Scan for the cell matching the given text and deliver its [X, Y] coordinate at center. 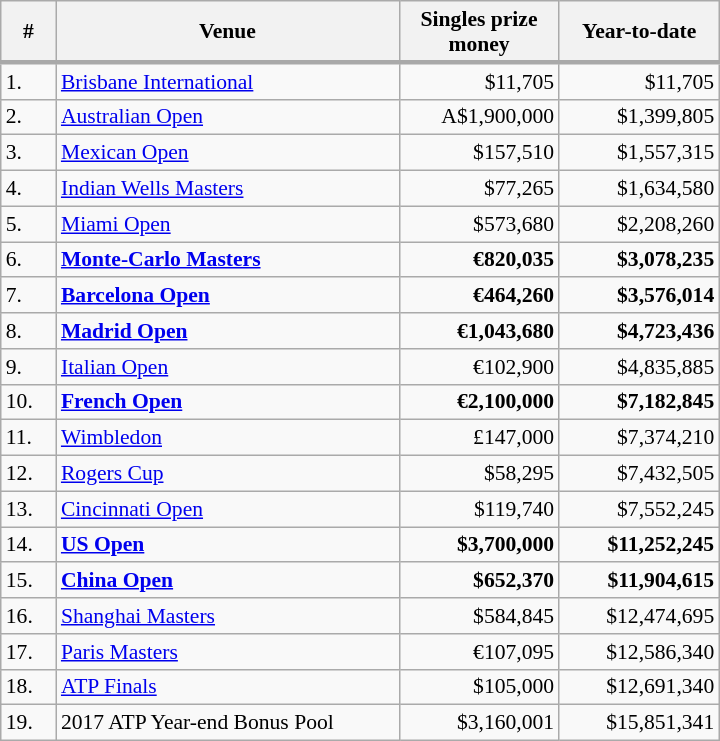
$58,295 [479, 474]
2017 ATP Year-end Bonus Pool [228, 723]
18. [28, 687]
€464,260 [479, 296]
11. [28, 438]
3. [28, 153]
€1,043,680 [479, 331]
Indian Wells Masters [228, 189]
5. [28, 224]
4. [28, 189]
$652,370 [479, 581]
$77,265 [479, 189]
A$1,900,000 [479, 117]
$4,835,885 [639, 367]
Brisbane International [228, 80]
€820,035 [479, 260]
Australian Open [228, 117]
13. [28, 509]
19. [28, 723]
1. [28, 80]
$119,740 [479, 509]
$3,576,014 [639, 296]
Year-to-date [639, 32]
$1,557,315 [639, 153]
$1,634,580 [639, 189]
Shanghai Masters [228, 616]
9. [28, 367]
$3,160,001 [479, 723]
$15,851,341 [639, 723]
$1,399,805 [639, 117]
£147,000 [479, 438]
Italian Open [228, 367]
Cincinnati Open [228, 509]
$7,182,845 [639, 402]
$4,723,436 [639, 331]
Paris Masters [228, 652]
$7,552,245 [639, 509]
Madrid Open [228, 331]
$157,510 [479, 153]
$3,078,235 [639, 260]
French Open [228, 402]
8. [28, 331]
Singles prize money [479, 32]
16. [28, 616]
7. [28, 296]
Rogers Cup [228, 474]
6. [28, 260]
$7,432,505 [639, 474]
$12,586,340 [639, 652]
17. [28, 652]
$584,845 [479, 616]
$11,904,615 [639, 581]
12. [28, 474]
$2,208,260 [639, 224]
$7,374,210 [639, 438]
$11,252,245 [639, 545]
14. [28, 545]
15. [28, 581]
ATP Finals [228, 687]
$12,474,695 [639, 616]
Barcelona Open [228, 296]
Mexican Open [228, 153]
# [28, 32]
€2,100,000 [479, 402]
$573,680 [479, 224]
2. [28, 117]
$105,000 [479, 687]
China Open [228, 581]
US Open [228, 545]
€102,900 [479, 367]
10. [28, 402]
€107,095 [479, 652]
$3,700,000 [479, 545]
Miami Open [228, 224]
Monte-Carlo Masters [228, 260]
$12,691,340 [639, 687]
Wimbledon [228, 438]
Venue [228, 32]
